Extract the (x, y) coordinate from the center of the cell holding the provided text.  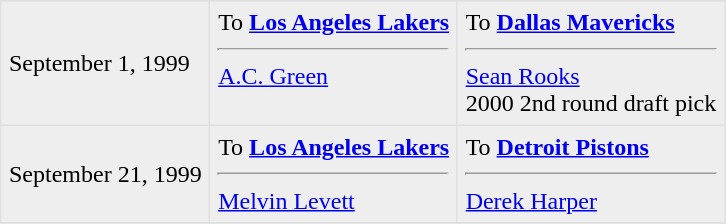
To Los Angeles Lakers A.C. Green (334, 63)
To Dallas Mavericks Sean Rooks2000 2nd round draft pick (590, 63)
To Los Angeles Lakers Melvin Levett (334, 174)
September 1, 1999 (106, 63)
To Detroit Pistons Derek Harper (590, 174)
September 21, 1999 (106, 174)
